Detect which cell encompasses the target text, then output its (X, Y) center coordinate. 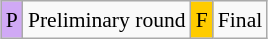
Preliminary round (107, 20)
Final (240, 20)
P (12, 20)
F (202, 20)
